Detect which cell encompasses the target text, then output its [X, Y] center coordinate. 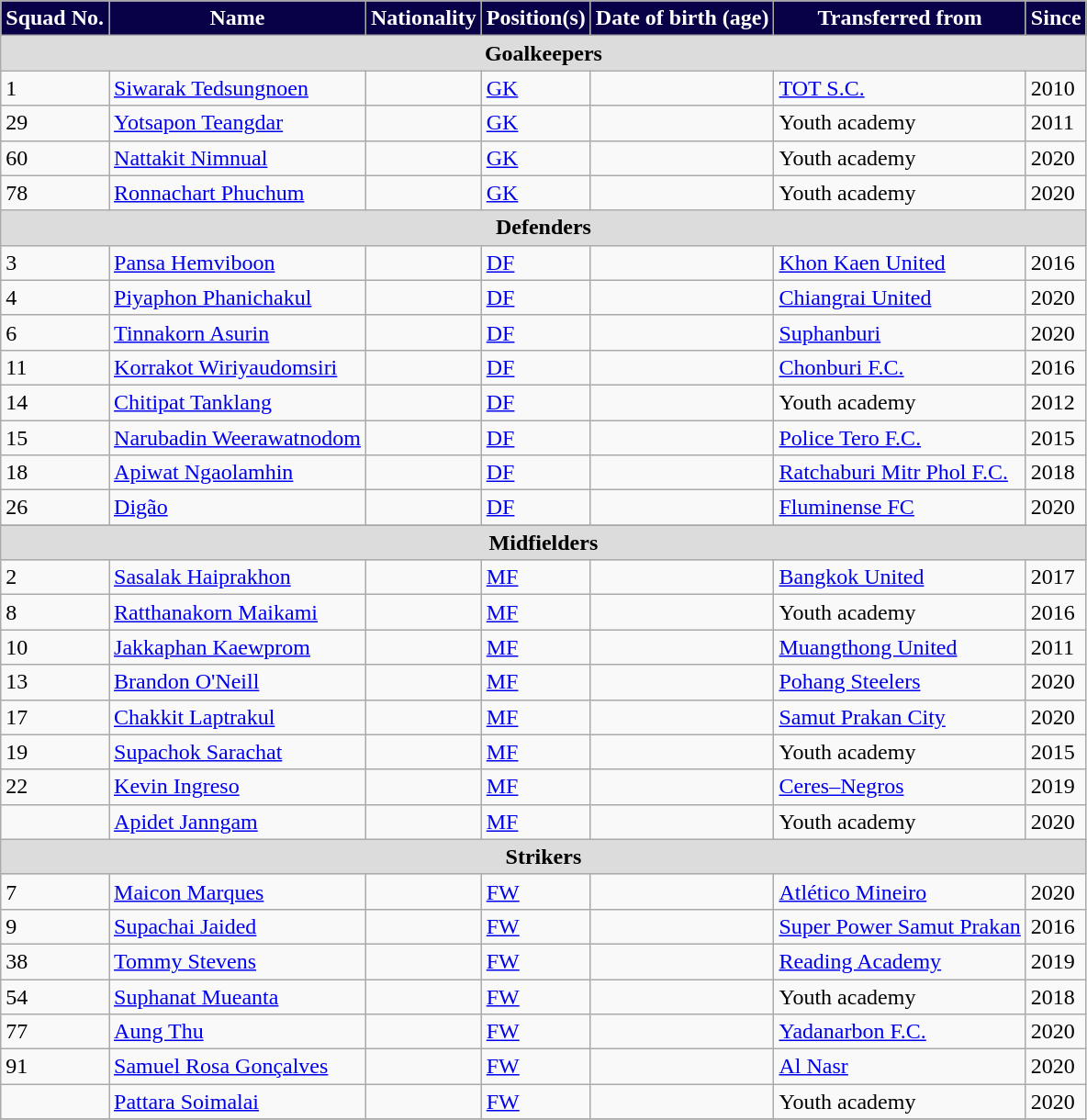
Transferred from [900, 18]
Pattara Soimalai [238, 1102]
Apiwat Ngaolamhin [238, 473]
Chonburi F.C. [900, 367]
Ronnachart Phuchum [238, 193]
Siwarak Tedsungnoen [238, 88]
Khon Kaen United [900, 263]
Tinnakorn Asurin [238, 332]
1 [55, 88]
Date of birth (age) [682, 18]
29 [55, 123]
54 [55, 996]
Narubadin Weerawatnodom [238, 438]
9 [55, 926]
Sasalak Haiprakhon [238, 577]
Ratchaburi Mitr Phol F.C. [900, 473]
19 [55, 752]
78 [55, 193]
Jakkaphan Kaewprom [238, 647]
2012 [1056, 402]
Korrakot Wiriyaudomsiri [238, 367]
2010 [1056, 88]
2017 [1056, 577]
Tommy Stevens [238, 961]
Nationality [423, 18]
Kevin Ingreso [238, 787]
Name [238, 18]
Super Power Samut Prakan [900, 926]
11 [55, 367]
Supachok Sarachat [238, 752]
14 [55, 402]
8 [55, 612]
18 [55, 473]
Suphanburi [900, 332]
6 [55, 332]
17 [55, 717]
Al Nasr [900, 1067]
22 [55, 787]
Piyaphon Phanichakul [238, 297]
Apidet Janngam [238, 822]
38 [55, 961]
Chiangrai United [900, 297]
Bangkok United [900, 577]
Maicon Marques [238, 891]
Squad No. [55, 18]
Reading Academy [900, 961]
Samuel Rosa Gonçalves [238, 1067]
Brandon O'Neill [238, 682]
10 [55, 647]
60 [55, 158]
Pansa Hemviboon [238, 263]
Yotsapon Teangdar [238, 123]
Atlético Mineiro [900, 891]
Fluminense FC [900, 508]
Aung Thu [238, 1032]
Nattakit Nimnual [238, 158]
77 [55, 1032]
Samut Prakan City [900, 717]
Chitipat Tanklang [238, 402]
TOT S.C. [900, 88]
7 [55, 891]
Goalkeepers [543, 53]
Chakkit Laptrakul [238, 717]
Since [1056, 18]
3 [55, 263]
Police Tero F.C. [900, 438]
Supachai Jaided [238, 926]
Ratthanakorn Maikami [238, 612]
4 [55, 297]
Digão [238, 508]
Yadanarbon F.C. [900, 1032]
91 [55, 1067]
15 [55, 438]
Muangthong United [900, 647]
Strikers [543, 857]
Defenders [543, 228]
Pohang Steelers [900, 682]
Suphanat Mueanta [238, 996]
26 [55, 508]
13 [55, 682]
Midfielders [543, 543]
2 [55, 577]
Ceres–Negros [900, 787]
Position(s) [536, 18]
